Identify which cell holds the provided text, then report its (x, y) central coordinate. 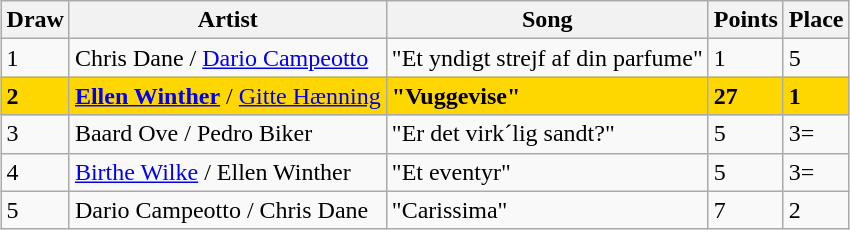
Song (547, 20)
"Carissima" (547, 210)
Draw (35, 20)
7 (746, 210)
"Et eventyr" (547, 172)
27 (746, 96)
Place (816, 20)
3 (35, 134)
Baard Ove / Pedro Biker (228, 134)
"Er det virk´lig sandt?" (547, 134)
Birthe Wilke / Ellen Winther (228, 172)
"Vuggevise" (547, 96)
Chris Dane / Dario Campeotto (228, 58)
Dario Campeotto / Chris Dane (228, 210)
Artist (228, 20)
Ellen Winther / Gitte Hænning (228, 96)
"Et yndigt strejf af din parfume" (547, 58)
4 (35, 172)
Points (746, 20)
